Capture the cell that displays the provided text and extract its [x, y] central coordinate. 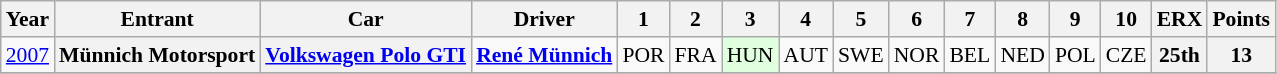
AUT [805, 55]
Münnich Motorsport [157, 55]
Year [28, 19]
2007 [28, 55]
NOR [917, 55]
FRA [695, 55]
HUN [750, 55]
3 [750, 19]
Driver [544, 19]
ERX [1180, 19]
4 [805, 19]
6 [917, 19]
7 [970, 19]
1 [643, 19]
Car [366, 19]
2 [695, 19]
10 [1126, 19]
POR [643, 55]
8 [1022, 19]
Entrant [157, 19]
POL [1076, 55]
Volkswagen Polo GTI [366, 55]
NED [1022, 55]
9 [1076, 19]
5 [861, 19]
Points [1241, 19]
CZE [1126, 55]
25th [1180, 55]
René Münnich [544, 55]
13 [1241, 55]
BEL [970, 55]
SWE [861, 55]
